For the text-containing cell, return its midpoint in [X, Y] coordinate format. 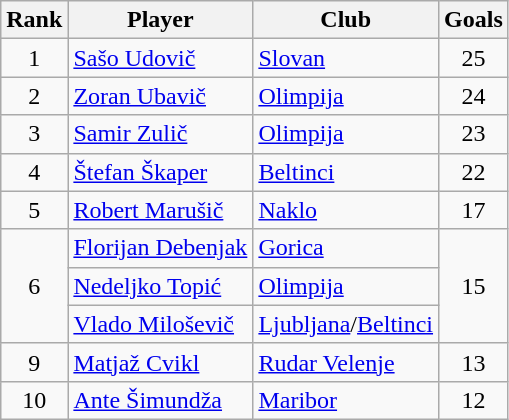
10 [34, 400]
Maribor [346, 400]
4 [34, 172]
25 [474, 58]
2 [34, 96]
Naklo [346, 210]
22 [474, 172]
Samir Zulič [160, 134]
Vlado Miloševič [160, 324]
Gorica [346, 248]
6 [34, 286]
3 [34, 134]
Beltinci [346, 172]
Matjaž Cvikl [160, 362]
Player [160, 20]
Florijan Debenjak [160, 248]
17 [474, 210]
5 [34, 210]
Sašo Udovič [160, 58]
Ante Šimundža [160, 400]
9 [34, 362]
Štefan Škaper [160, 172]
24 [474, 96]
Robert Marušič [160, 210]
1 [34, 58]
Slovan [346, 58]
13 [474, 362]
Club [346, 20]
23 [474, 134]
15 [474, 286]
Nedeljko Topić [160, 286]
Zoran Ubavič [160, 96]
12 [474, 400]
Ljubljana/Beltinci [346, 324]
Rank [34, 20]
Goals [474, 20]
Rudar Velenje [346, 362]
